Capture the cell that displays the provided text and extract its [x, y] central coordinate. 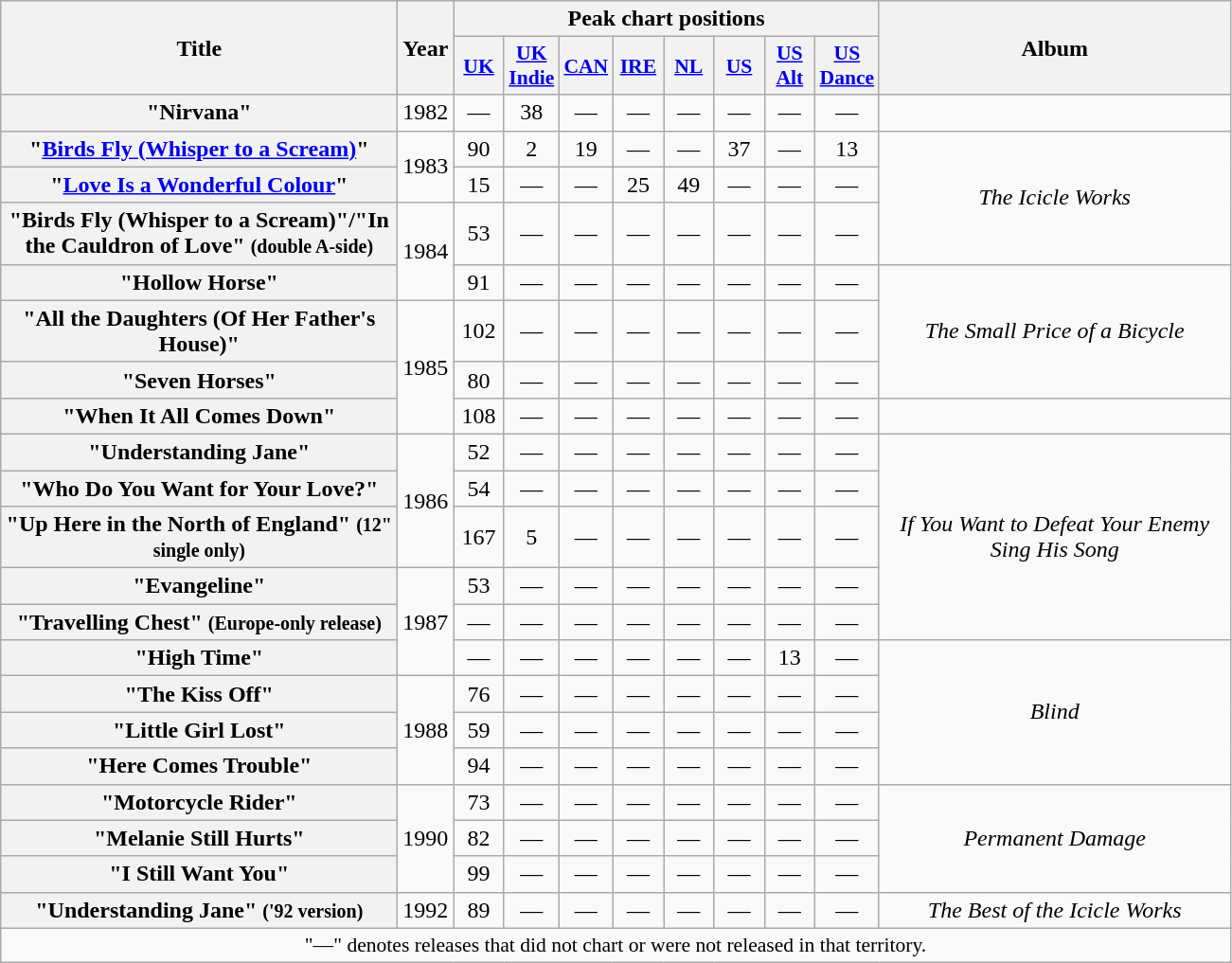
US Dance [848, 66]
73 [479, 802]
5 [531, 538]
"Little Girl Lost" [199, 730]
"Who Do You Want for Your Love?" [199, 488]
"Melanie Still Hurts" [199, 838]
49 [689, 185]
1986 [426, 500]
"Seven Horses" [199, 380]
1990 [426, 838]
Peak chart positions [667, 19]
The Best of the Icicle Works [1055, 910]
"Nirvana" [199, 113]
"Evangeline" [199, 586]
59 [479, 730]
The Small Price of a Bicycle [1055, 331]
38 [531, 113]
1992 [426, 910]
89 [479, 910]
US [739, 66]
102 [479, 331]
"Love Is a Wonderful Colour" [199, 185]
54 [479, 488]
"Birds Fly (Whisper to a Scream)"/"In the Cauldron of Love" (double A-side) [199, 233]
UK Indie [531, 66]
"When It All Comes Down" [199, 416]
80 [479, 380]
"Birds Fly (Whisper to a Scream)" [199, 149]
"Travelling Chest" (Europe-only release) [199, 622]
1983 [426, 167]
"Hollow Horse" [199, 282]
Permanent Damage [1055, 838]
15 [479, 185]
1988 [426, 730]
Year [426, 47]
37 [739, 149]
Blind [1055, 712]
"The Kiss Off" [199, 694]
Title [199, 47]
76 [479, 694]
"—" denotes releases that did not chart or were not released in that territory. [616, 945]
"All the Daughters (Of Her Father's House)" [199, 331]
"Understanding Jane" ('92 version) [199, 910]
"Up Here in the North of England" (12" single only) [199, 538]
1984 [426, 252]
"Motorcycle Rider" [199, 802]
99 [479, 874]
IRE [638, 66]
52 [479, 452]
"I Still Want You" [199, 874]
91 [479, 282]
CAN [585, 66]
NL [689, 66]
1982 [426, 113]
"High Time" [199, 658]
167 [479, 538]
2 [531, 149]
"Understanding Jane" [199, 452]
19 [585, 149]
1985 [426, 367]
UK [479, 66]
82 [479, 838]
If You Want to Defeat Your Enemy Sing His Song [1055, 536]
1987 [426, 622]
"Here Comes Trouble" [199, 766]
Album [1055, 47]
90 [479, 149]
The Icicle Works [1055, 197]
94 [479, 766]
US Alt [790, 66]
25 [638, 185]
108 [479, 416]
